For the text-containing cell, return its midpoint in [X, Y] coordinate format. 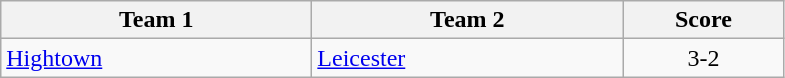
Hightown [156, 58]
Score [704, 20]
Leicester [468, 58]
Team 1 [156, 20]
3-2 [704, 58]
Team 2 [468, 20]
